Output the [X, Y] coordinate of the center of the cell containing the given text.  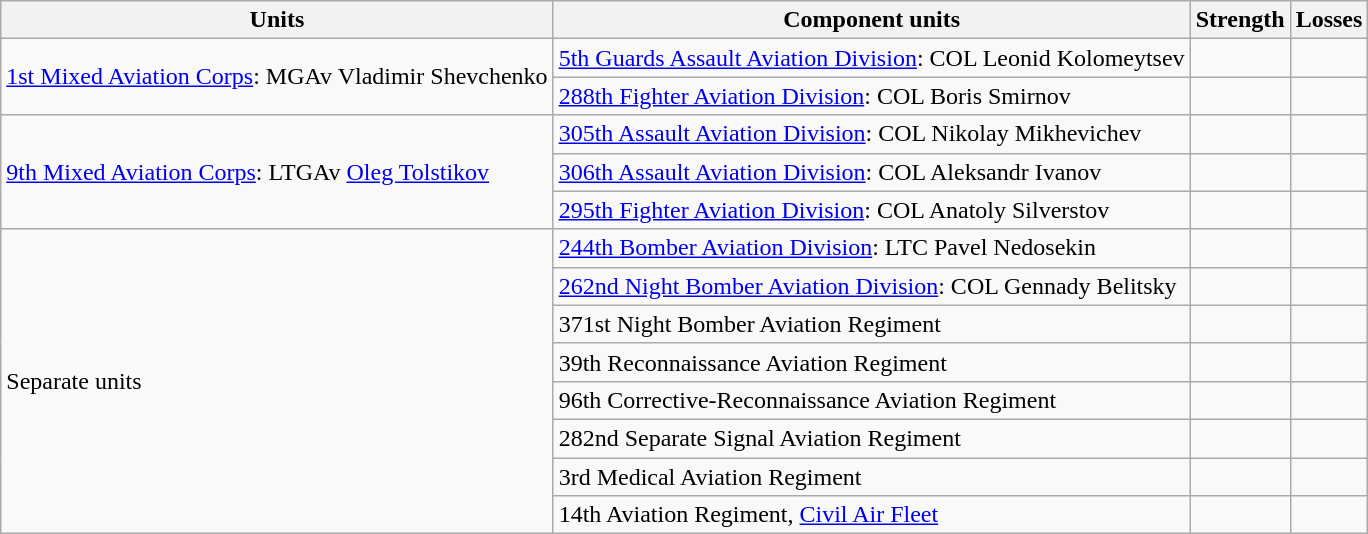
96th Corrective-Reconnaissance Aviation Regiment [872, 400]
Losses [1329, 20]
3rd Medical Aviation Regiment [872, 477]
Units [277, 20]
9th Mixed Aviation Corps: LTGAv Oleg Tolstikov [277, 172]
39th Reconnaissance Aviation Regiment [872, 362]
Separate units [277, 381]
14th Aviation Regiment, Civil Air Fleet [872, 515]
Component units [872, 20]
295th Fighter Aviation Division: COL Anatoly Silverstov [872, 210]
305th Assault Aviation Division: COL Nikolay Mikhevichev [872, 134]
306th Assault Aviation Division: COL Aleksandr Ivanov [872, 172]
Strength [1240, 20]
244th Bomber Aviation Division: LTC Pavel Nedosekin [872, 248]
5th Guards Assault Aviation Division: COL Leonid Kolomeytsev [872, 58]
262nd Night Bomber Aviation Division: COL Gennady Belitsky [872, 286]
1st Mixed Aviation Corps: MGAv Vladimir Shevchenko [277, 77]
282nd Separate Signal Aviation Regiment [872, 438]
371st Night Bomber Aviation Regiment [872, 324]
288th Fighter Aviation Division: COL Boris Smirnov [872, 96]
